Find where the given text appears and provide that cell's center as (x, y) coordinate. 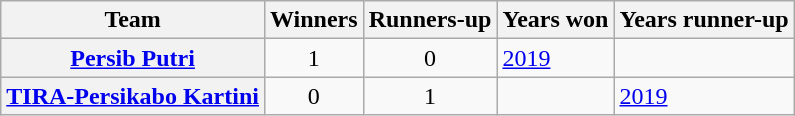
Runners-up (430, 20)
TIRA-Persikabo Kartini (133, 96)
Persib Putri (133, 58)
Winners (314, 20)
Team (133, 20)
Years won (556, 20)
Years runner-up (704, 20)
